Pinpoint the cell where the given text exists, returning its [x, y] midpoint coordinate. 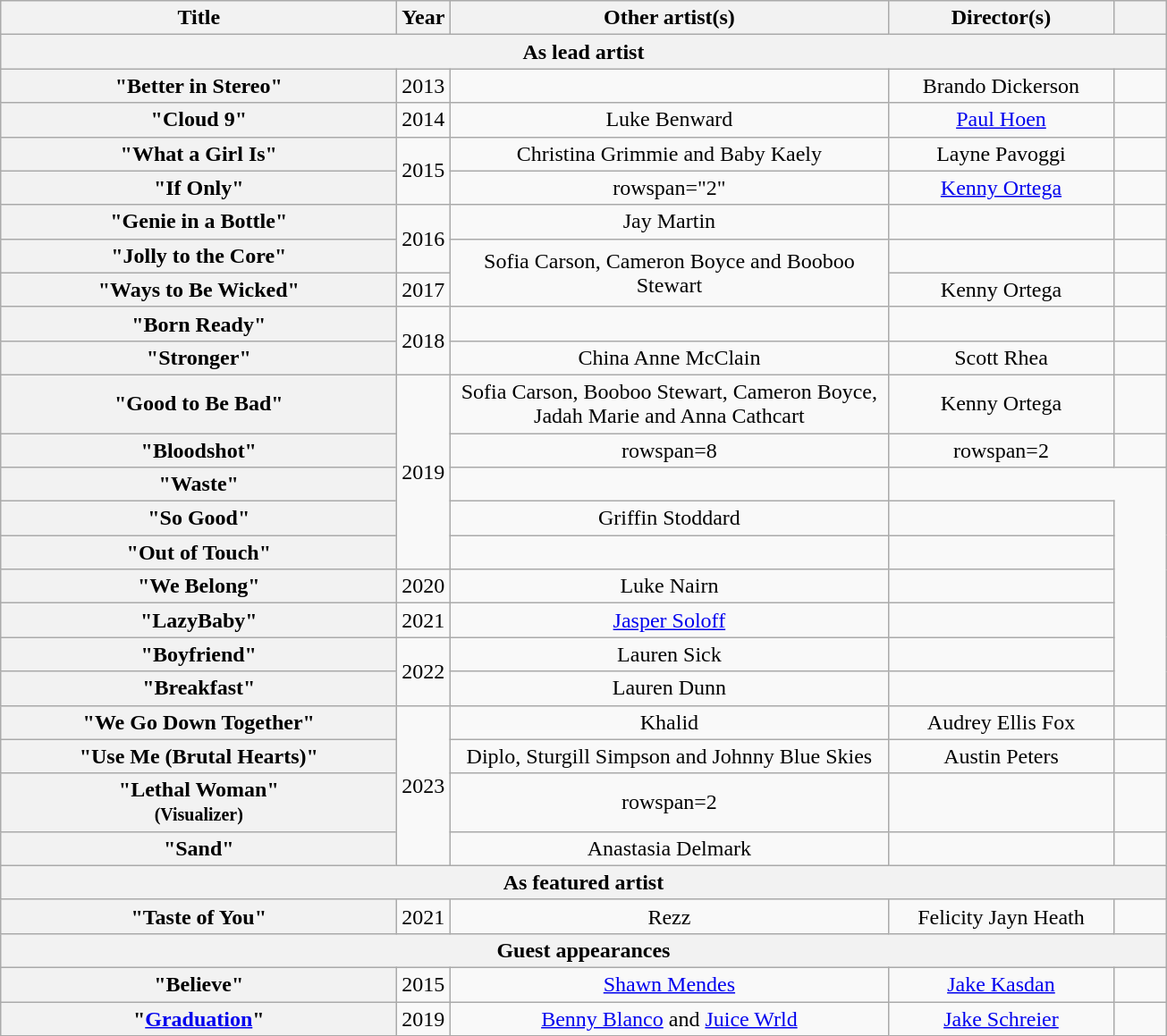
"Stronger" [199, 358]
"We Belong" [199, 586]
"Believe" [199, 984]
"Bloodshot" [199, 450]
As featured artist [583, 882]
Diplo, Sturgill Simpson and Johnny Blue Skies [669, 756]
"Sand" [199, 848]
2014 [424, 120]
"Ways to Be Wicked" [199, 290]
China Anne McClain [669, 358]
Lauren Sick [669, 654]
Year [424, 18]
Christina Grimmie and Baby Kaely [669, 154]
Brando Dickerson [1002, 86]
As lead artist [583, 52]
"Out of Touch" [199, 552]
Sofia Carson, Cameron Boyce and Booboo Stewart [669, 273]
Felicity Jayn Heath [1002, 916]
"We Go Down Together" [199, 722]
"Taste of You" [199, 916]
"Good to Be Bad" [199, 404]
Guest appearances [583, 950]
2020 [424, 586]
"Waste" [199, 484]
"Genie in a Bottle" [199, 222]
Lauren Dunn [669, 688]
Benny Blanco and Juice Wrld [669, 1018]
"Breakfast" [199, 688]
2017 [424, 290]
"Use Me (Brutal Hearts)" [199, 756]
"What a Girl Is" [199, 154]
rowspan="2" [669, 188]
"Cloud 9" [199, 120]
Khalid [669, 722]
2013 [424, 86]
"Jolly to the Core" [199, 256]
Griffin Stoddard [669, 518]
"So Good" [199, 518]
Austin Peters [1002, 756]
"Born Ready" [199, 324]
Rezz [669, 916]
Other artist(s) [669, 18]
2016 [424, 239]
"Graduation" [199, 1018]
Shawn Mendes [669, 984]
2018 [424, 341]
Audrey Ellis Fox [1002, 722]
"Better in Stereo" [199, 86]
"Boyfriend" [199, 654]
Sofia Carson, Booboo Stewart, Cameron Boyce, Jadah Marie and Anna Cathcart [669, 404]
Title [199, 18]
Jake Kasdan [1002, 984]
2023 [424, 785]
2022 [424, 671]
Anastasia Delmark [669, 848]
Director(s) [1002, 18]
"If Only" [199, 188]
Paul Hoen [1002, 120]
Luke Nairn [669, 586]
Jay Martin [669, 222]
Layne Pavoggi [1002, 154]
Luke Benward [669, 120]
"LazyBaby" [199, 620]
"Lethal Woman" (Visualizer) [199, 803]
Jake Schreier [1002, 1018]
Scott Rhea [1002, 358]
Jasper Soloff [669, 620]
rowspan=8 [669, 450]
